Search for the cell housing the specified text and yield its (x, y) center coordinate. 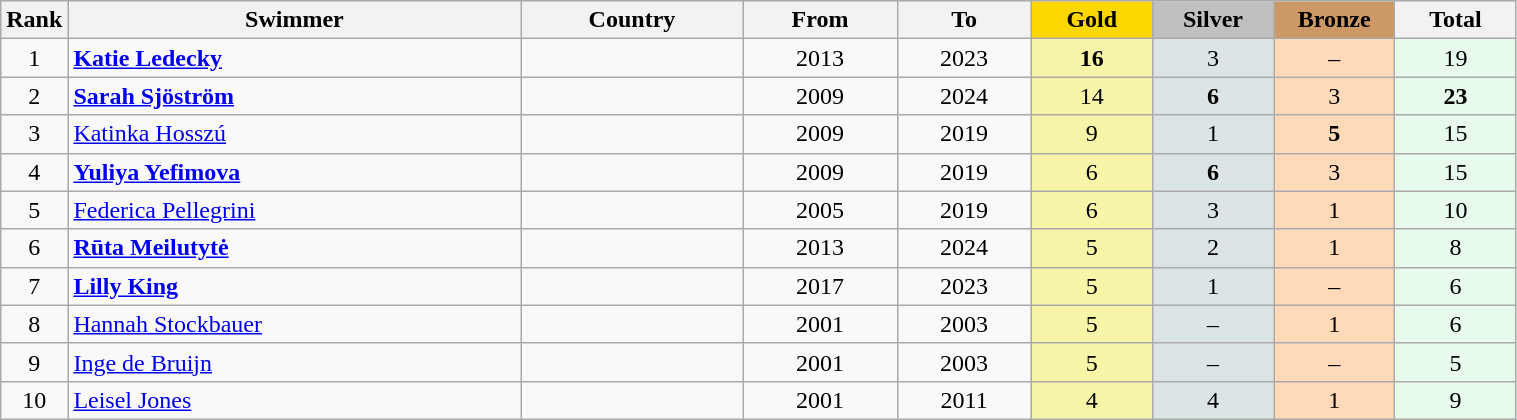
Total (1456, 20)
To (964, 20)
Silver (1212, 20)
14 (1092, 96)
Inge de Bruijn (294, 362)
Swimmer (294, 20)
Sarah Sjöström (294, 96)
Lilly King (294, 286)
2017 (820, 286)
23 (1456, 96)
2011 (964, 400)
Bronze (1334, 20)
Katinka Hosszú (294, 134)
Rūta Meilutytė (294, 248)
2005 (820, 210)
Country (632, 20)
Leisel Jones (294, 400)
Gold (1092, 20)
Rank (34, 20)
7 (34, 286)
19 (1456, 58)
Yuliya Yefimova (294, 172)
16 (1092, 58)
Federica Pellegrini (294, 210)
Hannah Stockbauer (294, 324)
Katie Ledecky (294, 58)
From (820, 20)
